Provide the [X, Y] coordinate of the cell's center where the given text is located.  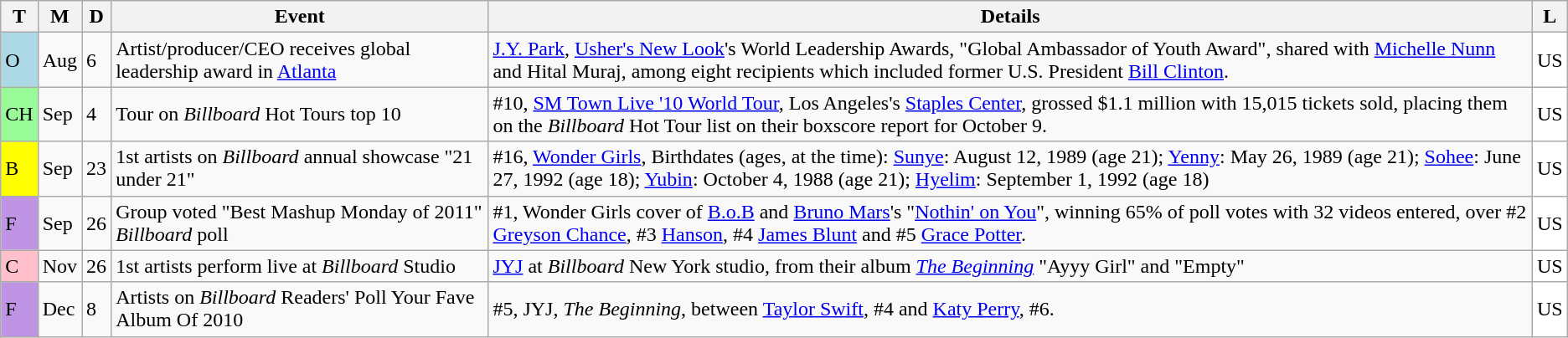
B [19, 169]
6 [97, 60]
Dec [59, 310]
T [19, 17]
Tour on Billboard Hot Tours top 10 [300, 114]
4 [97, 114]
#5, JYJ, The Beginning, between Taylor Swift, #4 and Katy Perry, #6. [1010, 310]
Details [1010, 17]
CH [19, 114]
Artists on Billboard Readers' Poll Your Fave Album Of 2010 [300, 310]
23 [97, 169]
C [19, 266]
8 [97, 310]
1st artists perform live at Billboard Studio [300, 266]
JYJ at Billboard New York studio, from their album The Beginning "Ayyy Girl" and "Empty" [1010, 266]
Event [300, 17]
Nov [59, 266]
Group voted "Best Mashup Monday of 2011" Billboard poll [300, 223]
Artist/producer/CEO receives global leadership award in Atlanta [300, 60]
L [1550, 17]
D [97, 17]
O [19, 60]
1st artists on Billboard annual showcase "21 under 21" [300, 169]
Aug [59, 60]
M [59, 17]
